Search for the cell housing the specified text and yield its (X, Y) center coordinate. 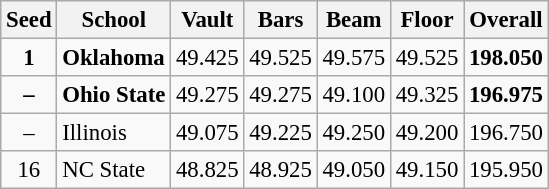
49.075 (208, 133)
196.750 (506, 133)
49.250 (354, 133)
49.100 (354, 95)
49.150 (426, 170)
49.050 (354, 170)
Ohio State (114, 95)
NC State (114, 170)
School (114, 20)
16 (29, 170)
Floor (426, 20)
49.200 (426, 133)
48.925 (280, 170)
196.975 (506, 95)
48.825 (208, 170)
198.050 (506, 58)
49.325 (426, 95)
49.425 (208, 58)
Vault (208, 20)
Bars (280, 20)
1 (29, 58)
49.575 (354, 58)
Illinois (114, 133)
195.950 (506, 170)
49.225 (280, 133)
Overall (506, 20)
Beam (354, 20)
Seed (29, 20)
Oklahoma (114, 58)
